Return the [x, y] coordinate for the center point of the cell that contains the specified text.  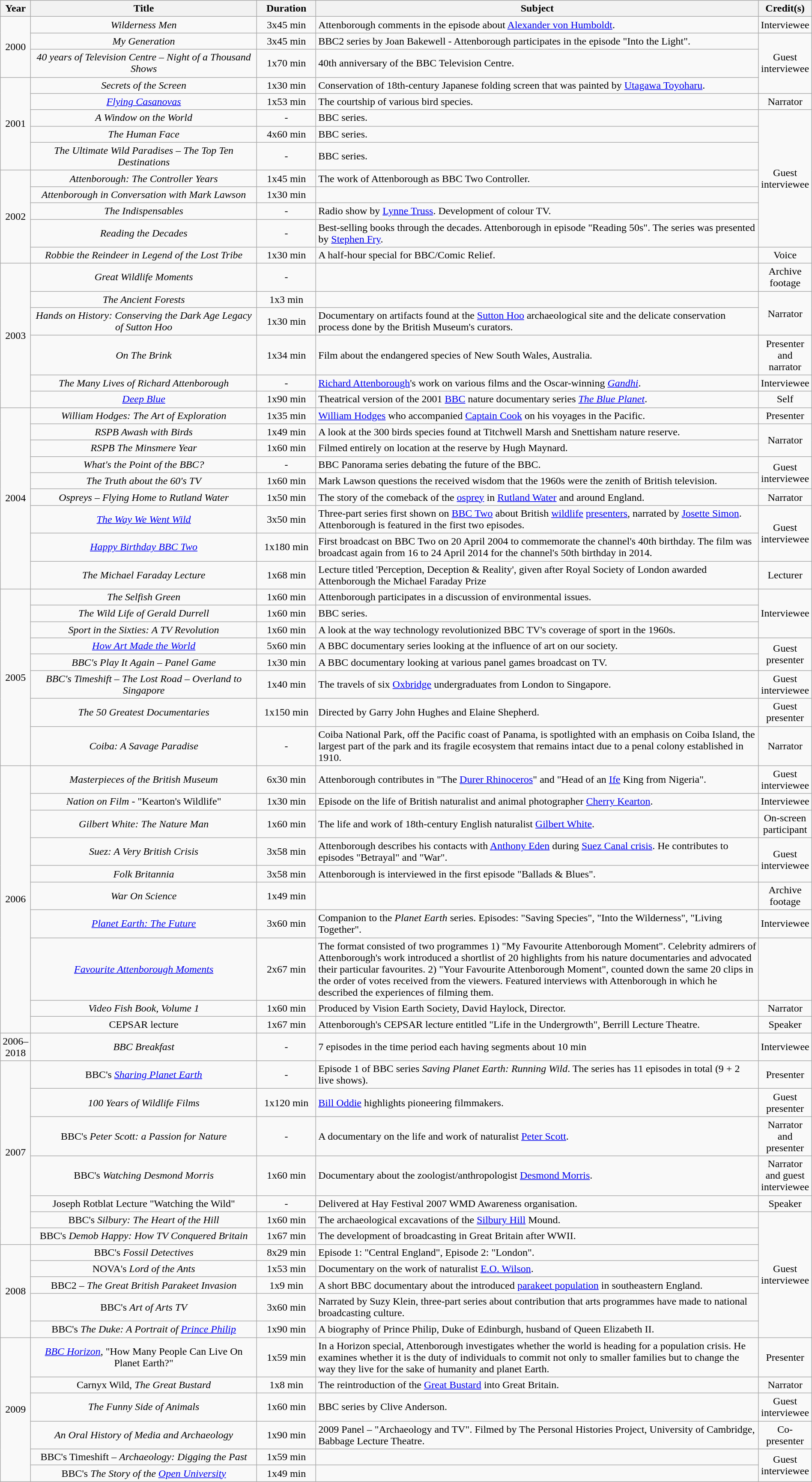
Video Fish Book, Volume 1 [144, 1009]
BBC's Art of Arts TV [144, 1307]
1x50 min [286, 497]
Attenborough is interviewed in the first episode "Ballads & Blues". [537, 874]
Produced by Vision Earth Society, David Haylock, Director. [537, 1009]
2001 [15, 123]
Delivered at Hay Festival 2007 WMD Awareness organisation. [537, 1204]
Narrator and presenter [785, 1136]
5x60 min [286, 646]
Coiba: A Savage Paradise [144, 746]
Attenborough contributes in "The Durer Rhinoceros" and "Head of an Ife King from Nigeria". [537, 780]
2006 [15, 899]
The archaeological excavations of the Silbury Hill Mound. [537, 1220]
What's the Point of the BBC? [144, 464]
The 50 Greatest Documentaries [144, 712]
Folk Britannia [144, 874]
Documentary on the work of naturalist E.O. Wilson. [537, 1269]
Self [785, 399]
2007 [15, 1153]
Attenborough's CEPSAR lecture entitled "Life in the Undergrowth", Berrill Lecture Theatre. [537, 1025]
RSPB The Minsmere Year [144, 448]
Sport in the Sixties: A TV Revolution [144, 630]
The Selfish Green [144, 597]
The Human Face [144, 134]
The story of the comeback of the osprey in Rutland Water and around England. [537, 497]
2006–2018 [15, 1047]
1x180 min [286, 547]
BBC's Play It Again – Panel Game [144, 662]
4x60 min [286, 134]
1x45 min [286, 178]
BBC2 series by Joan Bakewell - Attenborough participates in the episode "Into the Light". [537, 41]
My Generation [144, 41]
Attenborough in Conversation with Mark Lawson [144, 195]
A documentary on the life and work of naturalist Peter Scott. [537, 1136]
Attenborough: The Controller Years [144, 178]
How Art Made the World [144, 646]
William Hodges: The Art of Exploration [144, 416]
Co-presenter [785, 1435]
BBC's Timeshift – The Lost Road – Overland to Singapore [144, 685]
The Truth about the 60's TV [144, 481]
Best-selling books through the decades. Attenborough in episode "Reading 50s". The series was presented by Stephen Fry. [537, 233]
Secrets of the Screen [144, 85]
The Funny Side of Animals [144, 1407]
1x9 min [286, 1285]
The Wild Life of Gerald Durrell [144, 614]
8x29 min [286, 1252]
Carnyx Wild, The Great Bustard [144, 1385]
Gilbert White: The Nature Man [144, 823]
Robbie the Reindeer in Legend of the Lost Tribe [144, 255]
1x34 min [286, 355]
Planet Earth: The Future [144, 924]
Reading the Decades [144, 233]
Attenborough comments in the episode about Alexander von Humboldt. [537, 25]
BBC series by Clive Anderson. [537, 1407]
Documentary about the zoologist/anthropologist Desmond Morris. [537, 1176]
The Michael Faraday Lecture [144, 575]
An Oral History of Media and Archaeology [144, 1435]
1x120 min [286, 1103]
3x50 min [286, 519]
The Indispensables [144, 211]
The courtship of various bird species. [537, 102]
The Many Lives of Richard Attenborough [144, 383]
Voice [785, 255]
Lecture titled 'Perception, Deception & Reality', given after Royal Society of London awarded Attenborough the Michael Faraday Prize [537, 575]
Film about the endangered species of New South Wales, Australia. [537, 355]
Duration [286, 9]
Attenborough participates in a discussion of environmental issues. [537, 597]
RSPB Awash with Birds [144, 432]
1x8 min [286, 1385]
BBC's Demob Happy: How TV Conquered Britain [144, 1236]
BBC's Fossil Detectives [144, 1252]
A short BBC documentary about the introduced parakeet population in southeastern England. [537, 1285]
Joseph Rotblat Lecture "Watching the Wild" [144, 1204]
1x150 min [286, 712]
Credit(s) [785, 9]
Suez: A Very British Crisis [144, 852]
1x40 min [286, 685]
Conservation of 18th-century Japanese folding screen that was painted by Utagawa Toyoharu. [537, 85]
NOVA's Lord of the Ants [144, 1269]
Lecturer [785, 575]
1x3 min [286, 299]
1x35 min [286, 416]
A half-hour special for BBC/Comic Relief. [537, 255]
Filmed entirely on location at the reserve by Hugh Maynard. [537, 448]
Mark Lawson questions the received wisdom that the 1960s were the zenith of British television. [537, 481]
Richard Attenborough's work on various films and the Oscar-winning Gandhi. [537, 383]
On-screen participant [785, 823]
A look at the way technology revolutionized BBC TV's coverage of sport in the 1960s. [537, 630]
2x67 min [286, 969]
William Hodges who accompanied Captain Cook on his voyages in the Pacific. [537, 416]
Presenter and narrator [785, 355]
100 Years of Wildlife Films [144, 1103]
Year [15, 9]
2004 [15, 498]
Subject [537, 9]
BBC Horizon, "How Many People Can Live On Planet Earth?" [144, 1357]
CEPSAR lecture [144, 1025]
BBC2 – The Great British Parakeet Invasion [144, 1285]
Episode 1: "Central England", Episode 2: "London". [537, 1252]
Nation on Film - "Kearton's Wildlife" [144, 802]
Bill Oddie highlights pioneering filmmakers. [537, 1103]
Directed by Garry John Hughes and Elaine Shepherd. [537, 712]
7 episodes in the time period each having segments about 10 min [537, 1047]
Companion to the Planet Earth series. Episodes: "Saving Species", "Into the Wilderness", "Living Together". [537, 924]
Radio show by Lynne Truss. Development of colour TV. [537, 211]
2003 [15, 335]
The Ancient Forests [144, 299]
A look at the 300 birds species found at Titchwell Marsh and Snettisham nature reserve. [537, 432]
Episode on the life of British naturalist and animal photographer Cherry Kearton. [537, 802]
BBC's The Duke: A Portrait of Prince Philip [144, 1329]
A biography of Prince Philip, Duke of Edinburgh, husband of Queen Elizabeth II. [537, 1329]
Attenborough describes his contacts with Anthony Eden during Suez Canal crisis. He contributes to episodes "Betrayal" and "War". [537, 852]
On The Brink [144, 355]
40 years of Television Centre – Night of a Thousand Shows [144, 63]
Deep Blue [144, 399]
Narrated by Suzy Klein, three-part series about contribution that arts programmes have made to national broadcasting culture. [537, 1307]
2009 Panel – "Archaeology and TV". Filmed by The Personal Histories Project, University of Cambridge, Babbage Lecture Theatre. [537, 1435]
BBC's Peter Scott: a Passion for Nature [144, 1136]
The work of Attenborough as BBC Two Controller. [537, 178]
2000 [15, 47]
The life and work of 18th-century English naturalist Gilbert White. [537, 823]
Wilderness Men [144, 25]
The Ultimate Wild Paradises – The Top Ten Destinations [144, 156]
BBC Panorama series debating the future of the BBC. [537, 464]
Happy Birthday BBC Two [144, 547]
Masterpieces of the British Museum [144, 780]
1x70 min [286, 63]
Documentary on artifacts found at the Sutton Hoo archaeological site and the delicate conservation process done by the British Museum's curators. [537, 321]
Flying Casanovas [144, 102]
Theatrical version of the 2001 BBC nature documentary series The Blue Planet. [537, 399]
40th anniversary of the BBC Television Centre. [537, 63]
6x30 min [286, 780]
BBC's Watching Desmond Morris [144, 1176]
BBC Breakfast [144, 1047]
BBC's Sharing Planet Earth [144, 1075]
2005 [15, 677]
1x68 min [286, 575]
Title [144, 9]
A Window on the World [144, 118]
Ospreys – Flying Home to Rutland Water [144, 497]
The travels of six Oxbridge undergraduates from London to Singapore. [537, 685]
Hands on History: Conserving the Dark Age Legacy of Sutton Hoo [144, 321]
2008 [15, 1290]
BBC's The Story of the Open University [144, 1473]
War On Science [144, 895]
The Way We Went Wild [144, 519]
2009 [15, 1410]
Favourite Attenborough Moments [144, 969]
Great Wildlife Moments [144, 278]
The reintroduction of the Great Bustard into Great Britain. [537, 1385]
BBC's Silbury: The Heart of the Hill [144, 1220]
A BBC documentary looking at various panel games broadcast on TV. [537, 662]
BBC's Timeshift – Archaeology: Digging the Past [144, 1457]
Narrator and guest interviewee [785, 1176]
A BBC documentary series looking at the influence of art on our society. [537, 646]
Episode 1 of BBC series Saving Planet Earth: Running Wild. The series has 11 episodes in total (9 + 2 live shows). [537, 1075]
2002 [15, 217]
The development of broadcasting in Great Britain after WWII. [537, 1236]
